Detect which cell encompasses the target text, then output its [X, Y] center coordinate. 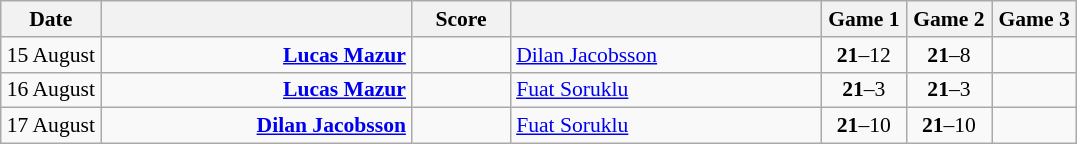
21–8 [948, 55]
15 August [51, 55]
Date [51, 19]
Game 1 [864, 19]
17 August [51, 126]
16 August [51, 90]
Score [461, 19]
Game 3 [1034, 19]
21–12 [864, 55]
Game 2 [948, 19]
